Detect which cell encompasses the target text, then output its (X, Y) center coordinate. 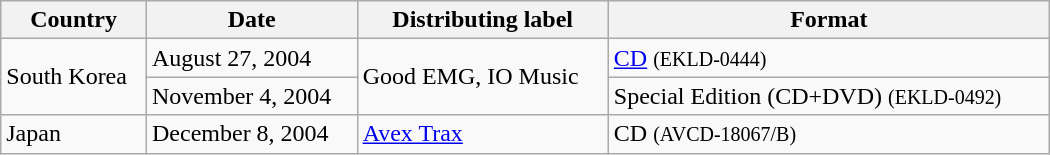
August 27, 2004 (252, 58)
November 4, 2004 (252, 96)
CD (EKLD-0444) (828, 58)
December 8, 2004 (252, 134)
CD (AVCD-18067/B) (828, 134)
Date (252, 20)
Good EMG, IO Music (482, 77)
Special Edition (CD+DVD) (EKLD-0492) (828, 96)
Format (828, 20)
Country (74, 20)
Distributing label (482, 20)
Avex Trax (482, 134)
South Korea (74, 77)
Japan (74, 134)
